Identify which cell holds the provided text, then report its (x, y) central coordinate. 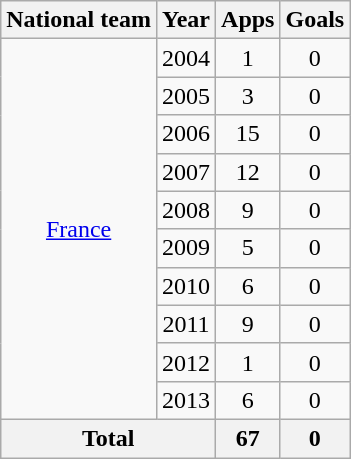
12 (248, 172)
67 (248, 438)
2012 (186, 362)
2007 (186, 172)
France (79, 230)
3 (248, 96)
2005 (186, 96)
2006 (186, 134)
15 (248, 134)
2009 (186, 248)
2013 (186, 400)
2004 (186, 58)
National team (79, 20)
2008 (186, 210)
Total (108, 438)
Apps (248, 20)
2010 (186, 286)
Year (186, 20)
2011 (186, 324)
Goals (315, 20)
5 (248, 248)
